Extract the (X, Y) coordinate from the center of the cell holding the provided text.  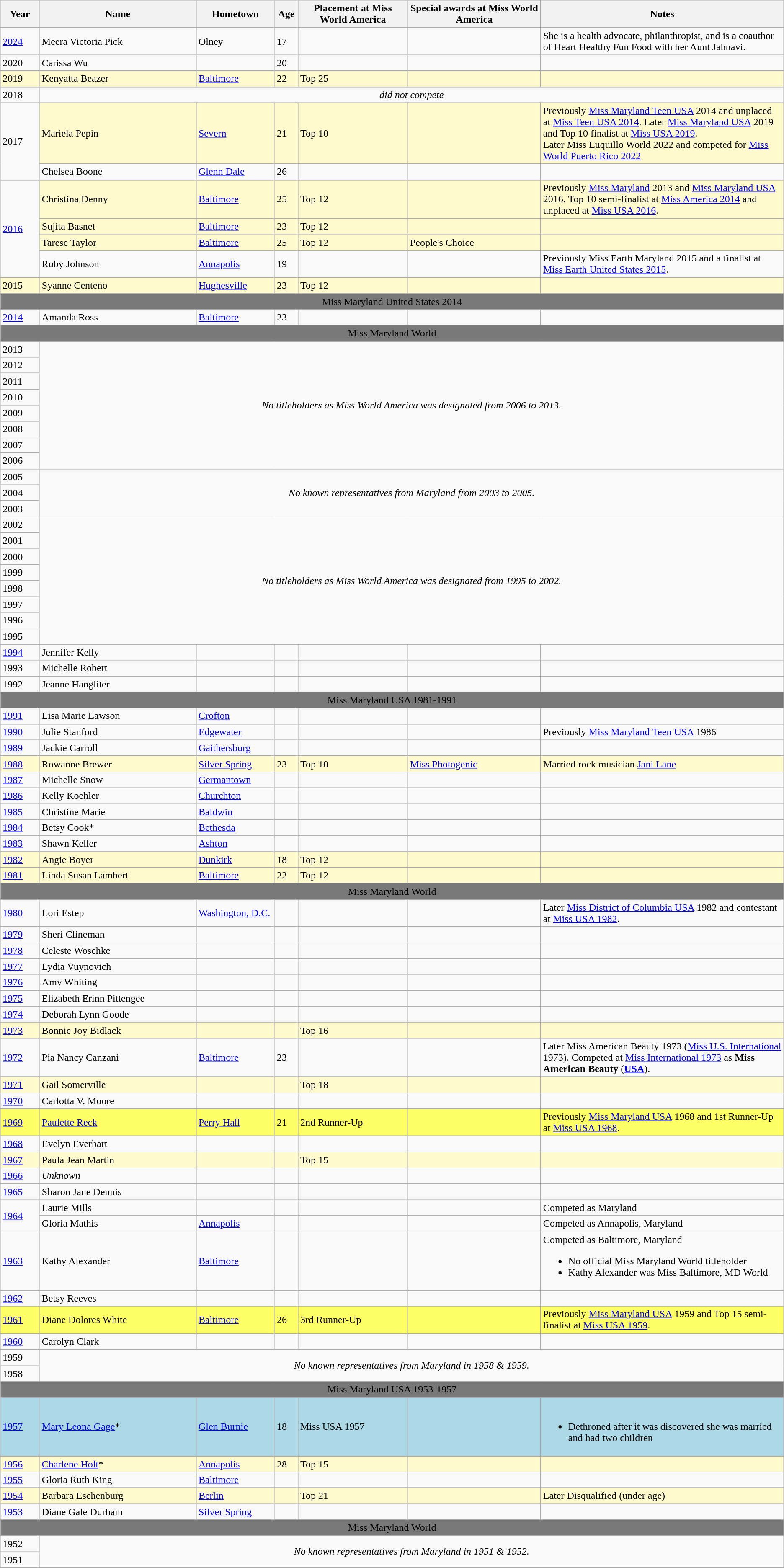
Germantown (235, 780)
Diane Dolores White (118, 1320)
Top 18 (353, 1085)
Chelsea Boone (118, 172)
Jackie Carroll (118, 748)
Carissa Wu (118, 63)
Jennifer Kelly (118, 652)
Sujita Basnet (118, 226)
Gloria Mathis (118, 1224)
Top 16 (353, 1030)
Shawn Keller (118, 844)
did not compete (411, 95)
Berlin (235, 1496)
1981 (20, 876)
Previously Miss Maryland USA 1968 and 1st Runner-Up at Miss USA 1968. (662, 1123)
1997 (20, 604)
2001 (20, 540)
1952 (20, 1544)
2004 (20, 493)
1972 (20, 1057)
Linda Susan Lambert (118, 876)
1951 (20, 1560)
Betsy Reeves (118, 1298)
1982 (20, 860)
1955 (20, 1480)
1977 (20, 966)
Kelly Koehler (118, 796)
1965 (20, 1192)
Edgewater (235, 732)
1964 (20, 1216)
Diane Gale Durham (118, 1512)
1993 (20, 668)
2016 (20, 229)
Top 21 (353, 1496)
2011 (20, 381)
Sharon Jane Dennis (118, 1192)
Top 25 (353, 79)
Christine Marie (118, 811)
1957 (20, 1426)
Mariela Pepin (118, 133)
2018 (20, 95)
1996 (20, 620)
Kenyatta Beazer (118, 79)
No known representatives from Maryland in 1958 & 1959. (411, 1365)
Name (118, 14)
Pia Nancy Canzani (118, 1057)
Perry Hall (235, 1123)
Notes (662, 14)
1961 (20, 1320)
2006 (20, 461)
Crofton (235, 716)
1968 (20, 1144)
1959 (20, 1357)
Dethroned after it was discovered she was married and had two children (662, 1426)
Married rock musician Jani Lane (662, 764)
Betsy Cook* (118, 828)
1974 (20, 1014)
Christina Denny (118, 199)
1975 (20, 998)
Syanne Centeno (118, 285)
Ashton (235, 844)
No known representatives from Maryland in 1951 & 1952. (411, 1552)
Michelle Snow (118, 780)
Gloria Ruth King (118, 1480)
Competed as Baltimore, MarylandNo official Miss Maryland World titleholderKathy Alexander was Miss Baltimore, MD World (662, 1261)
Amy Whiting (118, 982)
Julie Stanford (118, 732)
1990 (20, 732)
2007 (20, 445)
1987 (20, 780)
Charlene Holt* (118, 1464)
Miss Photogenic (474, 764)
Meera Victoria Pick (118, 41)
Jeanne Hangliter (118, 684)
2013 (20, 349)
1973 (20, 1030)
2002 (20, 524)
2009 (20, 413)
1988 (20, 764)
1989 (20, 748)
Competed as Annapolis, Maryland (662, 1224)
Baldwin (235, 811)
No titleholders as Miss World America was designated from 1995 to 2002. (411, 580)
Paulette Reck (118, 1123)
Gail Somerville (118, 1085)
Amanda Ross (118, 318)
2005 (20, 477)
2nd Runner-Up (353, 1123)
1956 (20, 1464)
Miss Maryland USA 1981-1991 (392, 700)
2000 (20, 557)
28 (286, 1464)
Later Miss American Beauty 1973 (Miss U.S. International 1973). Competed at Miss International 1973 as Miss American Beauty (USA). (662, 1057)
1984 (20, 828)
Paula Jean Martin (118, 1160)
Hometown (235, 14)
Sheri Clineman (118, 935)
Hughesville (235, 285)
Elizabeth Erinn Pittengee (118, 998)
Placement at Miss World America (353, 14)
2019 (20, 79)
Lisa Marie Lawson (118, 716)
Angie Boyer (118, 860)
2014 (20, 318)
1978 (20, 951)
Churchton (235, 796)
Unknown (118, 1176)
1963 (20, 1261)
Previously Miss Maryland 2013 and Miss Maryland USA 2016. Top 10 semi-finalist at Miss America 2014 and unplaced at Miss USA 2016. (662, 199)
Severn (235, 133)
2012 (20, 365)
1958 (20, 1373)
Special awards at Miss World America (474, 14)
Lydia Vuynovich (118, 966)
2008 (20, 429)
Carolyn Clark (118, 1341)
1985 (20, 811)
Deborah Lynn Goode (118, 1014)
No known representatives from Maryland from 2003 to 2005. (411, 493)
Competed as Maryland (662, 1208)
1976 (20, 982)
Lori Estep (118, 913)
2015 (20, 285)
Later Disqualified (under age) (662, 1496)
1999 (20, 573)
1995 (20, 636)
Bonnie Joy Bidlack (118, 1030)
1983 (20, 844)
1980 (20, 913)
1954 (20, 1496)
Ruby Johnson (118, 264)
17 (286, 41)
Previously Miss Earth Maryland 2015 and a finalist at Miss Earth United States 2015. (662, 264)
Mary Leona Gage* (118, 1426)
20 (286, 63)
Kathy Alexander (118, 1261)
1998 (20, 589)
Olney (235, 41)
3rd Runner-Up (353, 1320)
1969 (20, 1123)
Bethesda (235, 828)
Glen Burnie (235, 1426)
Miss Maryland USA 1953-1957 (392, 1389)
Miss Maryland United States 2014 (392, 301)
Later Miss District of Columbia USA 1982 and contestant at Miss USA 1982. (662, 913)
Carlotta V. Moore (118, 1100)
2017 (20, 141)
Tarese Taylor (118, 242)
Michelle Robert (118, 668)
1971 (20, 1085)
1991 (20, 716)
Washington, D.C. (235, 913)
Previously Miss Maryland USA 1959 and Top 15 semi-finalist at Miss USA 1959. (662, 1320)
1979 (20, 935)
1960 (20, 1341)
Glenn Dale (235, 172)
1953 (20, 1512)
1967 (20, 1160)
1966 (20, 1176)
Gaithersburg (235, 748)
People's Choice (474, 242)
Laurie Mills (118, 1208)
1986 (20, 796)
Miss USA 1957 (353, 1426)
1994 (20, 652)
Rowanne Brewer (118, 764)
2003 (20, 509)
2010 (20, 397)
Age (286, 14)
Year (20, 14)
19 (286, 264)
2020 (20, 63)
1992 (20, 684)
Evelyn Everhart (118, 1144)
Barbara Eschenburg (118, 1496)
She is a health advocate, philanthropist, and is a coauthor of Heart Healthy Fun Food with her Aunt Jahnavi. (662, 41)
2024 (20, 41)
Dunkirk (235, 860)
No titleholders as Miss World America was designated from 2006 to 2013. (411, 405)
1962 (20, 1298)
Celeste Woschke (118, 951)
Previously Miss Maryland Teen USA 1986 (662, 732)
1970 (20, 1100)
